Search for the cell housing the specified text and yield its (x, y) center coordinate. 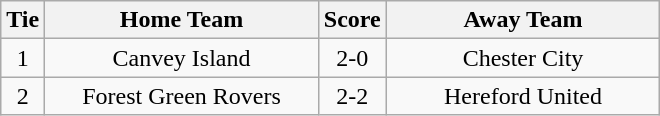
2 (23, 96)
Score (352, 20)
Tie (23, 20)
Home Team (182, 20)
2-2 (352, 96)
Hereford United (523, 96)
Forest Green Rovers (182, 96)
2-0 (352, 58)
Chester City (523, 58)
1 (23, 58)
Canvey Island (182, 58)
Away Team (523, 20)
